Capture the cell that displays the provided text and extract its (X, Y) central coordinate. 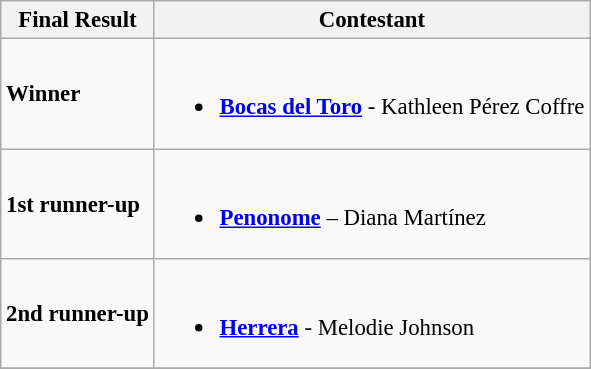
Penonome – Diana Martínez (372, 204)
Final Result (78, 20)
1st runner-up (78, 204)
Contestant (372, 20)
Winner (78, 94)
Bocas del Toro - Kathleen Pérez Coffre (372, 94)
2nd runner-up (78, 314)
Herrera - Melodie Johnson (372, 314)
